Determine the (x, y) coordinate at the center of the cell enclosing the given text.  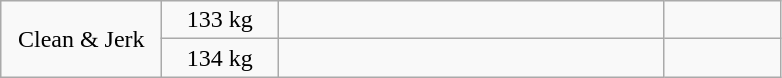
Clean & Jerk (82, 39)
133 kg (220, 20)
134 kg (220, 58)
